Locate the cell with the specified text and output its (x, y) center coordinate. 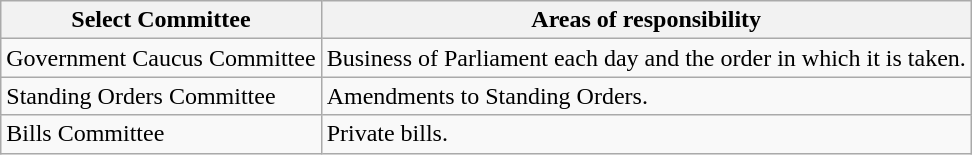
Areas of responsibility (646, 20)
Standing Orders Committee (161, 96)
Amendments to Standing Orders. (646, 96)
Select Committee (161, 20)
Bills Committee (161, 134)
Business of Parliament each day and the order in which it is taken. (646, 58)
Private bills. (646, 134)
Government Caucus Committee (161, 58)
